Pinpoint the cell where the given text exists, returning its [X, Y] midpoint coordinate. 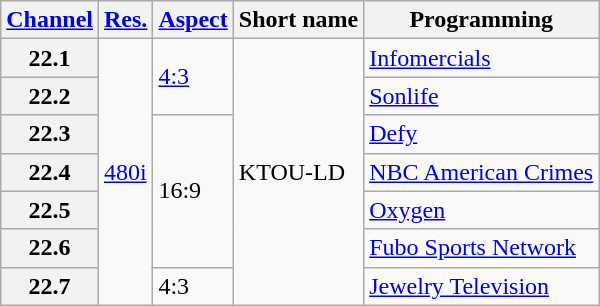
Programming [482, 20]
16:9 [193, 191]
22.4 [50, 172]
480i [126, 172]
Res. [126, 20]
Jewelry Television [482, 286]
Aspect [193, 20]
Infomercials [482, 58]
KTOU-LD [298, 172]
22.6 [50, 248]
Oxygen [482, 210]
Sonlife [482, 96]
Channel [50, 20]
22.1 [50, 58]
22.2 [50, 96]
NBC American Crimes [482, 172]
22.5 [50, 210]
Short name [298, 20]
22.7 [50, 286]
Defy [482, 134]
Fubo Sports Network [482, 248]
22.3 [50, 134]
